Scan for the cell matching the given text and deliver its [X, Y] coordinate at center. 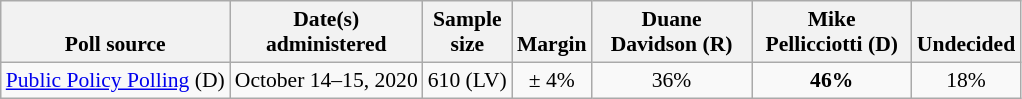
36% [672, 80]
Poll source [116, 32]
Samplesize [468, 32]
610 (LV) [468, 80]
Public Policy Polling (D) [116, 80]
Date(s)administered [326, 32]
MikePellicciotti (D) [832, 32]
18% [966, 80]
46% [832, 80]
± 4% [552, 80]
October 14–15, 2020 [326, 80]
DuaneDavidson (R) [672, 32]
Margin [552, 32]
Undecided [966, 32]
